Search for the cell housing the specified text and yield its [x, y] center coordinate. 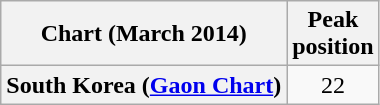
Peakposition [333, 34]
22 [333, 85]
South Korea (Gaon Chart) [144, 85]
Chart (March 2014) [144, 34]
